Identify which cell holds the provided text, then report its (X, Y) central coordinate. 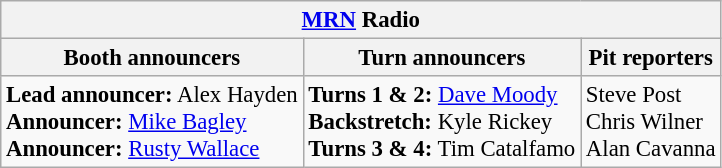
MRN Radio (361, 20)
Booth announcers (152, 58)
Pit reporters (651, 58)
Turns 1 & 2: Dave MoodyBackstretch: Kyle RickeyTurns 3 & 4: Tim Catalfamo (442, 122)
Turn announcers (442, 58)
Lead announcer: Alex HaydenAnnouncer: Mike BagleyAnnouncer: Rusty Wallace (152, 122)
Steve PostChris WilnerAlan Cavanna (651, 122)
